Identify which cell holds the provided text, then report its (X, Y) central coordinate. 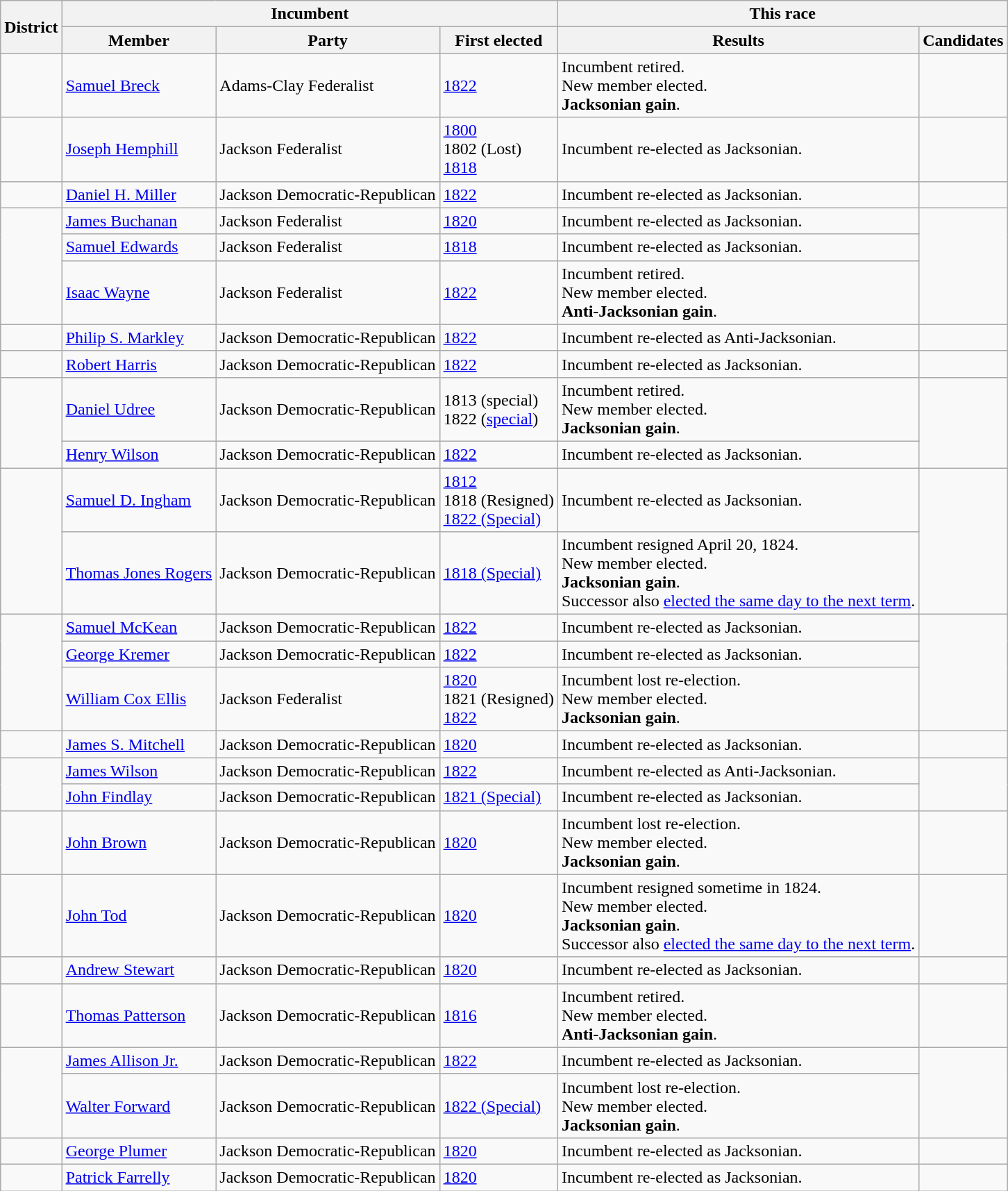
John Brown (139, 842)
District (31, 27)
18121818 (Resigned)1822 (Special) (498, 500)
John Findlay (139, 797)
Andrew Stewart (139, 970)
Patrick Farrelly (139, 1177)
1818 (Special) (498, 574)
Joseph Hemphill (139, 149)
Incumbent resigned sometime in 1824.New member elected.Jacksonian gain.Successor also elected the same day to the next term. (738, 915)
James Buchanan (139, 221)
First elected (498, 40)
Results (738, 40)
1813 (special)1822 (special) (498, 409)
Samuel McKean (139, 628)
George Plumer (139, 1151)
1816 (498, 1015)
1818 (498, 247)
Thomas Jones Rogers (139, 574)
James Wilson (139, 771)
1821 (Special) (498, 797)
Daniel Udree (139, 409)
1822 (Special) (498, 1106)
This race (782, 14)
John Tod (139, 915)
Walter Forward (139, 1106)
James Allison Jr. (139, 1060)
Henry Wilson (139, 454)
Member (139, 40)
18001802 (Lost)1818 (498, 149)
Adams-Clay Federalist (328, 85)
Robert Harris (139, 364)
James S. Mitchell (139, 744)
Candidates (964, 40)
Incumbent (310, 14)
Samuel D. Ingham (139, 500)
Samuel Breck (139, 85)
Isaac Wayne (139, 292)
Philip S. Markley (139, 338)
Party (328, 40)
Thomas Patterson (139, 1015)
Samuel Edwards (139, 247)
18201821 (Resigned)1822 (498, 699)
George Kremer (139, 654)
William Cox Ellis (139, 699)
Incumbent resigned April 20, 1824.New member elected.Jacksonian gain.Successor also elected the same day to the next term. (738, 574)
Daniel H. Miller (139, 194)
